For the text-containing cell, return its midpoint in [x, y] coordinate format. 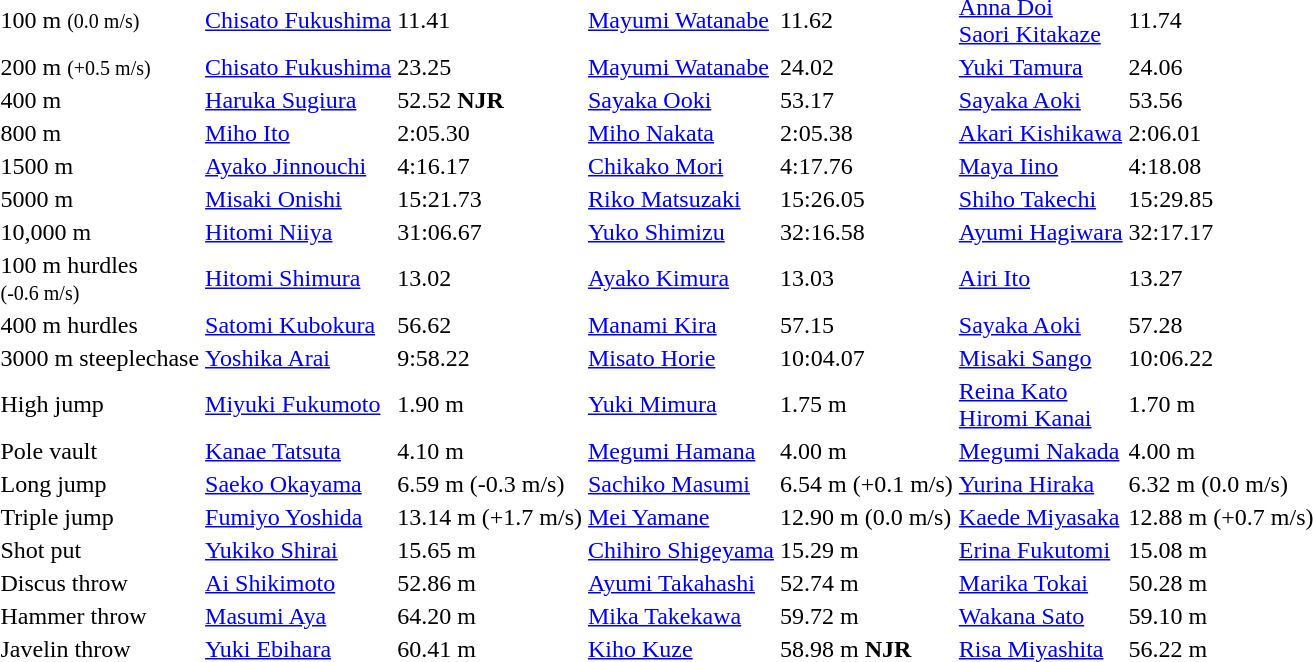
Haruka Sugiura [298, 100]
Masumi Aya [298, 616]
Yuki Mimura [682, 404]
Yuki Tamura [1040, 67]
Yurina Hiraka [1040, 484]
Chihiro Shigeyama [682, 550]
52.74 m [866, 583]
1.90 m [490, 404]
Riko Matsuzaki [682, 199]
23.25 [490, 67]
Manami Kira [682, 325]
13.02 [490, 278]
Misato Horie [682, 358]
Misaki Onishi [298, 199]
Miho Ito [298, 133]
Mei Yamane [682, 517]
2:05.38 [866, 133]
15:21.73 [490, 199]
Megumi Hamana [682, 451]
6.59 m (-0.3 m/s) [490, 484]
Marika Tokai [1040, 583]
Ayumi Takahashi [682, 583]
32:16.58 [866, 232]
Yukiko Shirai [298, 550]
31:06.67 [490, 232]
Wakana Sato [1040, 616]
24.02 [866, 67]
Airi Ito [1040, 278]
Kaede Miyasaka [1040, 517]
Chisato Fukushima [298, 67]
Satomi Kubokura [298, 325]
Hitomi Niiya [298, 232]
12.90 m (0.0 m/s) [866, 517]
6.54 m (+0.1 m/s) [866, 484]
Megumi Nakada [1040, 451]
Yuko Shimizu [682, 232]
Chikako Mori [682, 166]
Sayaka Ooki [682, 100]
4.00 m [866, 451]
56.62 [490, 325]
2:05.30 [490, 133]
Ai Shikimoto [298, 583]
Maya Iino [1040, 166]
Mika Takekawa [682, 616]
64.20 m [490, 616]
15.65 m [490, 550]
Fumiyo Yoshida [298, 517]
Akari Kishikawa [1040, 133]
52.52 NJR [490, 100]
Sachiko Masumi [682, 484]
Reina KatoHiromi Kanai [1040, 404]
4:16.17 [490, 166]
53.17 [866, 100]
13.14 m (+1.7 m/s) [490, 517]
Miyuki Fukumoto [298, 404]
13.03 [866, 278]
Erina Fukutomi [1040, 550]
10:04.07 [866, 358]
9:58.22 [490, 358]
4:17.76 [866, 166]
15.29 m [866, 550]
Kanae Tatsuta [298, 451]
Saeko Okayama [298, 484]
Mayumi Watanabe [682, 67]
Ayako Kimura [682, 278]
15:26.05 [866, 199]
Ayumi Hagiwara [1040, 232]
59.72 m [866, 616]
Yoshika Arai [298, 358]
4.10 m [490, 451]
Misaki Sango [1040, 358]
1.75 m [866, 404]
Shiho Takechi [1040, 199]
57.15 [866, 325]
Miho Nakata [682, 133]
Ayako Jinnouchi [298, 166]
Hitomi Shimura [298, 278]
52.86 m [490, 583]
